Extract the [X, Y] coordinate from the center of the cell holding the provided text.  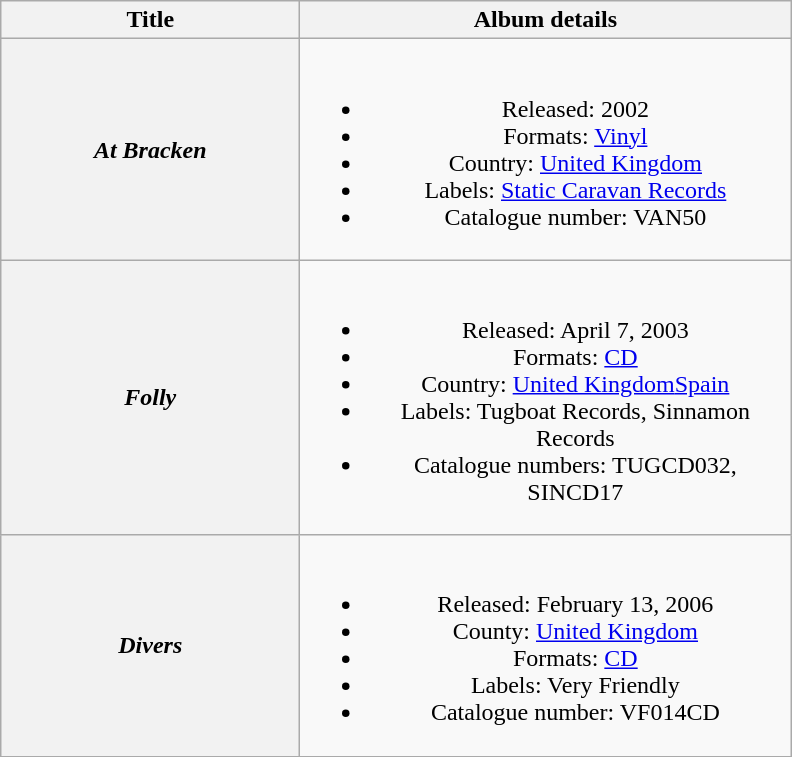
Released: 2002Formats: VinylCountry: United KingdomLabels: Static Caravan RecordsCatalogue number: VAN50 [546, 150]
Released: February 13, 2006County: United KingdomFormats: CDLabels: Very FriendlyCatalogue number: VF014CD [546, 646]
Album details [546, 20]
Title [150, 20]
At Bracken [150, 150]
Released: April 7, 2003Formats: CDCountry: United KingdomSpainLabels: Tugboat Records, Sinnamon RecordsCatalogue numbers: TUGCD032, SINCD17 [546, 398]
Divers [150, 646]
Folly [150, 398]
